Pinpoint the cell where the given text exists, returning its (x, y) midpoint coordinate. 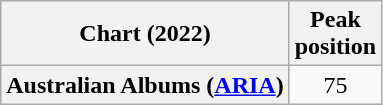
Chart (2022) (145, 34)
Peakposition (335, 34)
75 (335, 85)
Australian Albums (ARIA) (145, 85)
